Pinpoint the cell where the given text exists, returning its (x, y) midpoint coordinate. 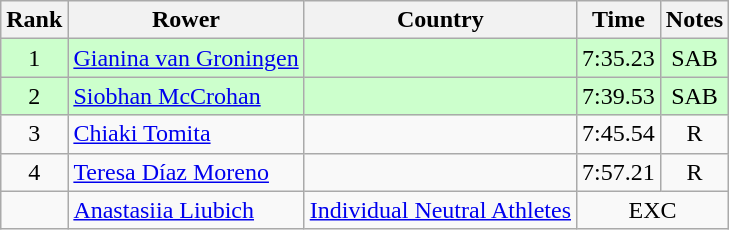
Time (619, 20)
Chiaki Tomita (186, 134)
Gianina van Groningen (186, 58)
7:57.21 (619, 172)
Notes (694, 20)
Rank (34, 20)
2 (34, 96)
3 (34, 134)
Country (440, 20)
Siobhan McCrohan (186, 96)
Teresa Díaz Moreno (186, 172)
Rower (186, 20)
7:35.23 (619, 58)
7:39.53 (619, 96)
Anastasiia Liubich (186, 210)
EXC (653, 210)
7:45.54 (619, 134)
Individual Neutral Athletes (440, 210)
4 (34, 172)
1 (34, 58)
